Scan for the cell matching the given text and deliver its [x, y] coordinate at center. 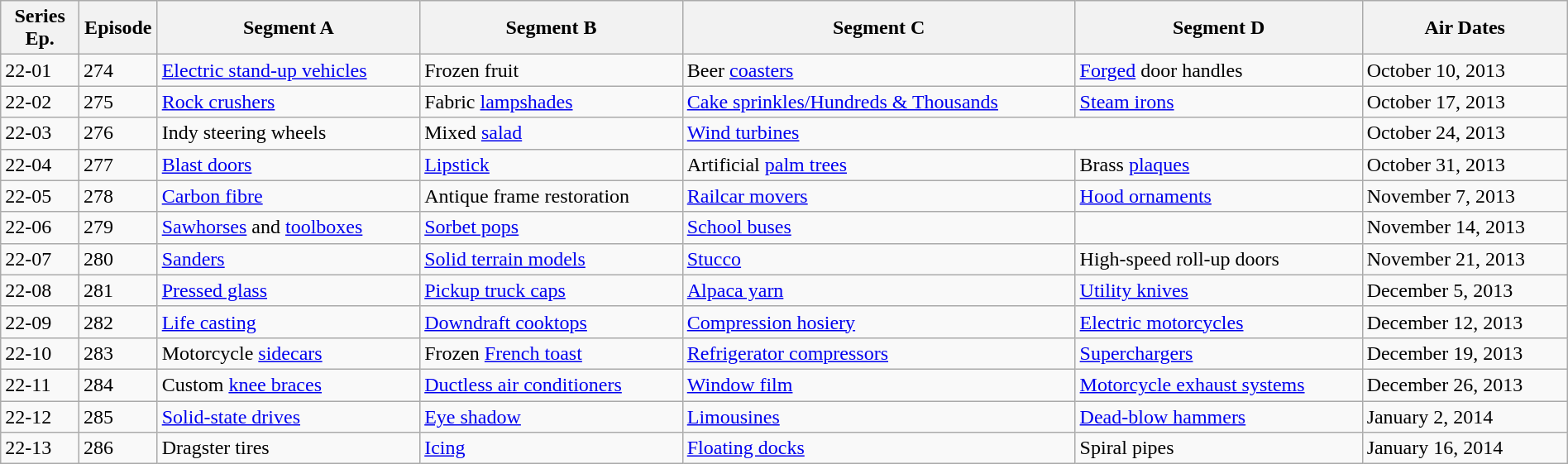
22-03 [40, 133]
Forged door handles [1219, 70]
Solid-state drives [289, 416]
Mixed salad [552, 133]
Compression hosiery [878, 322]
Dragster tires [289, 448]
Alpaca yarn [878, 290]
280 [117, 259]
278 [117, 196]
279 [117, 227]
Electric motorcycles [1219, 322]
November 14, 2013 [1465, 227]
Antique frame restoration [552, 196]
277 [117, 165]
22-09 [40, 322]
Icing [552, 448]
275 [117, 102]
Blast doors [289, 165]
October 10, 2013 [1465, 70]
Pressed glass [289, 290]
Sorbet pops [552, 227]
Fabric lampshades [552, 102]
22-04 [40, 165]
Superchargers [1219, 353]
Rock crushers [289, 102]
Episode [117, 28]
286 [117, 448]
22-08 [40, 290]
Cake sprinkles/Hundreds & Thousands [878, 102]
December 26, 2013 [1465, 385]
282 [117, 322]
Steam irons [1219, 102]
Wind turbines [1022, 133]
283 [117, 353]
22-02 [40, 102]
Utility knives [1219, 290]
276 [117, 133]
Motorcycle sidecars [289, 353]
22-01 [40, 70]
Frozen French toast [552, 353]
22-05 [40, 196]
October 31, 2013 [1465, 165]
Spiral pipes [1219, 448]
Dead-blow hammers [1219, 416]
Electric stand-up vehicles [289, 70]
Segment A [289, 28]
Floating docks [878, 448]
Refrigerator compressors [878, 353]
285 [117, 416]
October 17, 2013 [1465, 102]
Beer coasters [878, 70]
281 [117, 290]
Window film [878, 385]
Sawhorses and toolboxes [289, 227]
Stucco [878, 259]
22-06 [40, 227]
Eye shadow [552, 416]
Sanders [289, 259]
Segment D [1219, 28]
284 [117, 385]
January 16, 2014 [1465, 448]
October 24, 2013 [1465, 133]
Limousines [878, 416]
Pickup truck caps [552, 290]
22-12 [40, 416]
December 19, 2013 [1465, 353]
November 21, 2013 [1465, 259]
High-speed roll-up doors [1219, 259]
December 5, 2013 [1465, 290]
Lipstick [552, 165]
22-07 [40, 259]
Life casting [289, 322]
274 [117, 70]
School buses [878, 227]
Segment B [552, 28]
22-13 [40, 448]
Brass plaques [1219, 165]
Custom knee braces [289, 385]
22-11 [40, 385]
Frozen fruit [552, 70]
Motorcycle exhaust systems [1219, 385]
Hood ornaments [1219, 196]
November 7, 2013 [1465, 196]
December 12, 2013 [1465, 322]
January 2, 2014 [1465, 416]
Segment C [878, 28]
Artificial palm trees [878, 165]
Indy steering wheels [289, 133]
Solid terrain models [552, 259]
Carbon fibre [289, 196]
Railcar movers [878, 196]
Downdraft cooktops [552, 322]
Ductless air conditioners [552, 385]
Air Dates [1465, 28]
Series Ep. [40, 28]
22-10 [40, 353]
